Search for the cell housing the specified text and yield its [X, Y] center coordinate. 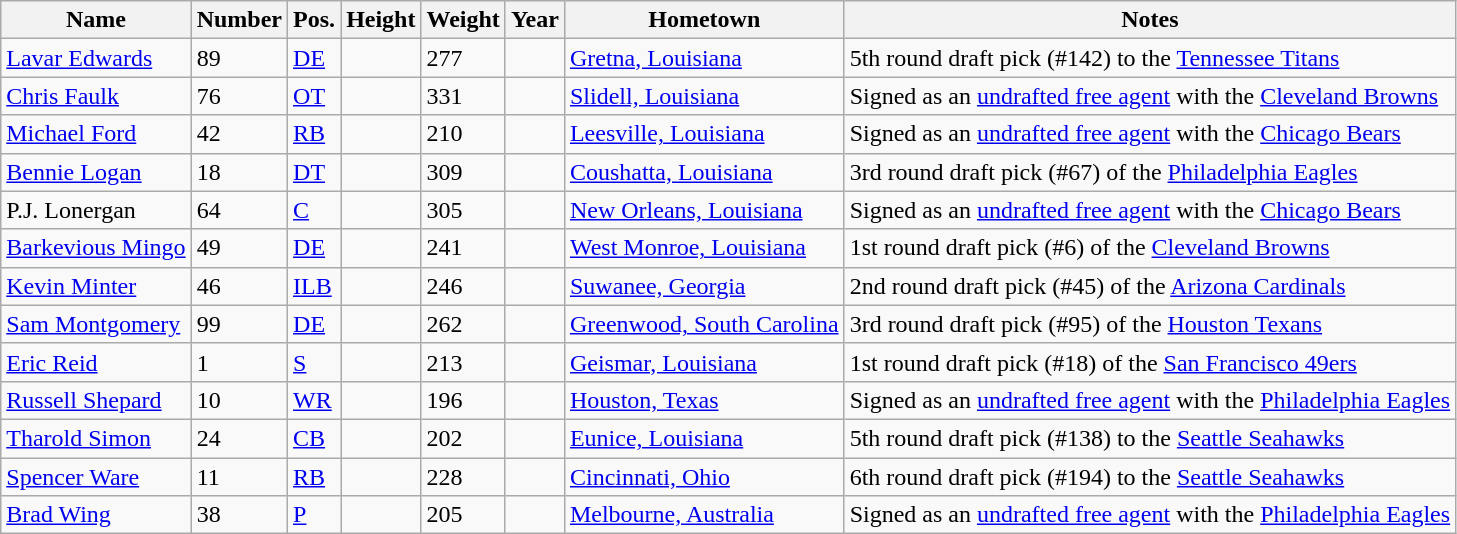
Year [534, 20]
Notes [1150, 20]
Houston, Texas [704, 400]
Pos. [314, 20]
Suwanee, Georgia [704, 286]
76 [239, 96]
18 [239, 172]
Bennie Logan [96, 172]
C [314, 210]
Number [239, 20]
Melbourne, Australia [704, 515]
205 [463, 515]
2nd round draft pick (#45) of the Arizona Cardinals [1150, 286]
202 [463, 438]
213 [463, 362]
228 [463, 477]
10 [239, 400]
305 [463, 210]
DT [314, 172]
Lavar Edwards [96, 58]
46 [239, 286]
Weight [463, 20]
Kevin Minter [96, 286]
Hometown [704, 20]
210 [463, 134]
5th round draft pick (#142) to the Tennessee Titans [1150, 58]
241 [463, 248]
Sam Montgomery [96, 324]
Leesville, Louisiana [704, 134]
24 [239, 438]
89 [239, 58]
Gretna, Louisiana [704, 58]
P [314, 515]
5th round draft pick (#138) to the Seattle Seahawks [1150, 438]
West Monroe, Louisiana [704, 248]
277 [463, 58]
S [314, 362]
309 [463, 172]
P.J. Lonergan [96, 210]
11 [239, 477]
42 [239, 134]
64 [239, 210]
99 [239, 324]
Brad Wing [96, 515]
Barkevious Mingo [96, 248]
331 [463, 96]
WR [314, 400]
1st round draft pick (#6) of the Cleveland Browns [1150, 248]
Tharold Simon [96, 438]
Eric Reid [96, 362]
Slidell, Louisiana [704, 96]
Signed as an undrafted free agent with the Cleveland Browns [1150, 96]
ILB [314, 286]
Name [96, 20]
Geismar, Louisiana [704, 362]
196 [463, 400]
Cincinnati, Ohio [704, 477]
Height [381, 20]
38 [239, 515]
Russell Shepard [96, 400]
3rd round draft pick (#67) of the Philadelphia Eagles [1150, 172]
Greenwood, South Carolina [704, 324]
Chris Faulk [96, 96]
CB [314, 438]
Michael Ford [96, 134]
Coushatta, Louisiana [704, 172]
Eunice, Louisiana [704, 438]
OT [314, 96]
246 [463, 286]
6th round draft pick (#194) to the Seattle Seahawks [1150, 477]
3rd round draft pick (#95) of the Houston Texans [1150, 324]
49 [239, 248]
New Orleans, Louisiana [704, 210]
1 [239, 362]
262 [463, 324]
Spencer Ware [96, 477]
1st round draft pick (#18) of the San Francisco 49ers [1150, 362]
